Locate the cell with the specified text and output its [x, y] center coordinate. 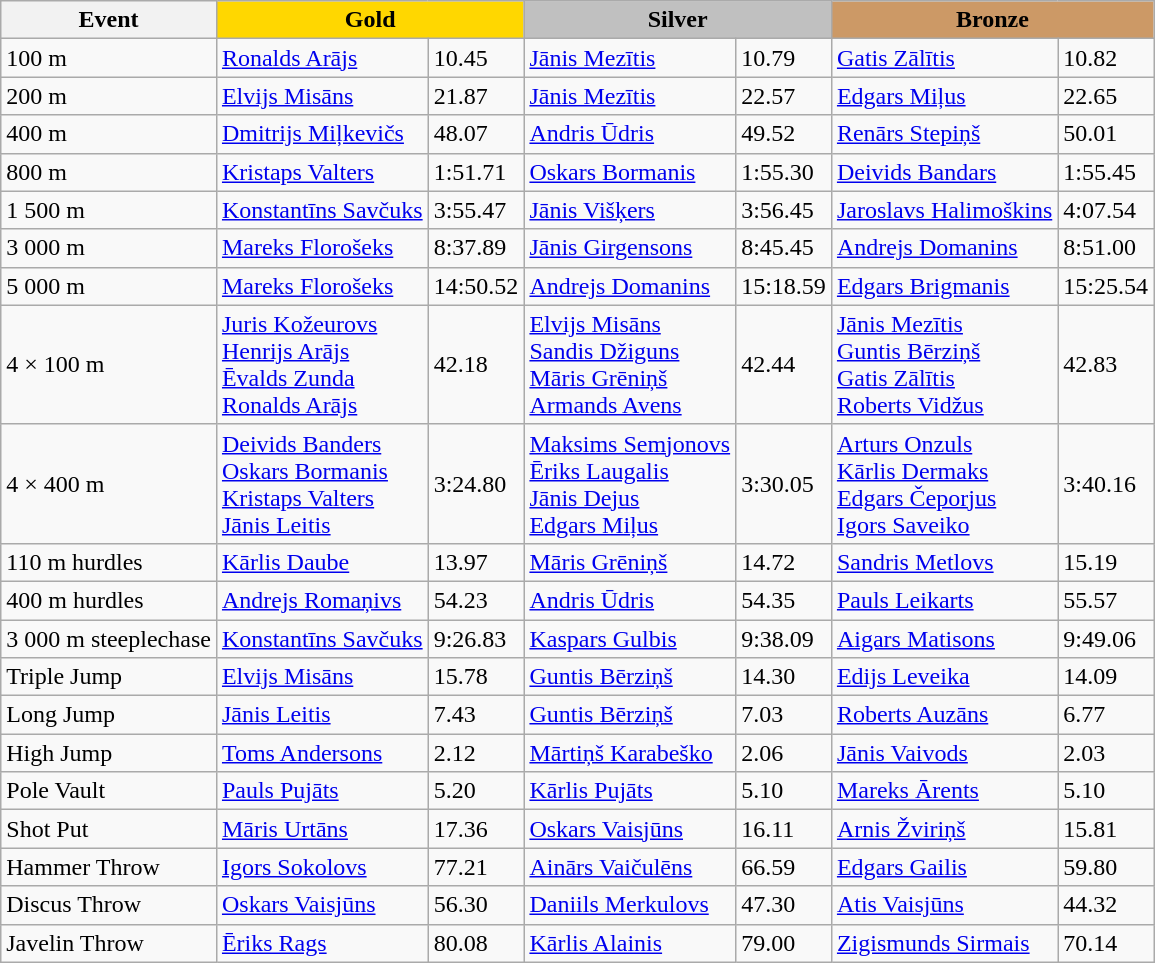
Dmitrijs Miļkevičs [322, 134]
17.36 [476, 829]
47.30 [784, 905]
5.20 [476, 791]
56.30 [476, 905]
Atis Vaisjūns [944, 905]
1 500 m [109, 210]
800 m [109, 172]
2.03 [1106, 753]
4 × 100 m [109, 364]
Silver [678, 20]
Jaroslavs Halimoškins [944, 210]
Edgars Miļus [944, 96]
8:51.00 [1106, 248]
Igors Sokolovs [322, 867]
3:40.16 [1106, 484]
3:24.80 [476, 484]
42.18 [476, 364]
Roberts Auzāns [944, 715]
Pauls Leikarts [944, 600]
55.57 [1106, 600]
Elvijs MisānsSandis DžigunsMāris GrēniņšArmands Avens [630, 364]
9:49.06 [1106, 639]
Andrejs Romaņivs [322, 600]
66.59 [784, 867]
Event [109, 20]
400 m hurdles [109, 600]
Ronalds Arājs [322, 58]
Māris Urtāns [322, 829]
22.65 [1106, 96]
Maksims SemjonovsĒriks LaugalisJānis DejusEdgars Miļus [630, 484]
9:38.09 [784, 639]
22.57 [784, 96]
Kristaps Valters [322, 172]
54.35 [784, 600]
50.01 [1106, 134]
110 m hurdles [109, 562]
Kārlis Daube [322, 562]
1:51.71 [476, 172]
14.09 [1106, 677]
10.79 [784, 58]
Deivids Bandars [944, 172]
70.14 [1106, 943]
100 m [109, 58]
Edgars Brigmanis [944, 286]
1:55.45 [1106, 172]
15:25.54 [1106, 286]
Hammer Throw [109, 867]
Jānis MezītisGuntis BērziņšGatis ZālītisRoberts Vidžus [944, 364]
13.97 [476, 562]
7.43 [476, 715]
8:45.45 [784, 248]
59.80 [1106, 867]
Daniils Merkulovs [630, 905]
Ainārs Vaičulēns [630, 867]
77.21 [476, 867]
Deivids BandersOskars BormanisKristaps ValtersJānis Leitis [322, 484]
Sandris Metlovs [944, 562]
15:18.59 [784, 286]
5 000 m [109, 286]
14.30 [784, 677]
4:07.54 [1106, 210]
21.87 [476, 96]
Arnis Žviriņš [944, 829]
High Jump [109, 753]
Kārlis Alainis [630, 943]
Pole Vault [109, 791]
80.08 [476, 943]
42.44 [784, 364]
42.83 [1106, 364]
3:56.45 [784, 210]
54.23 [476, 600]
Arturs OnzulsKārlis DermaksEdgars ČeporjusIgors Saveiko [944, 484]
7.03 [784, 715]
3:55.47 [476, 210]
Māris Grēniņš [630, 562]
3 000 m steeplechase [109, 639]
9:26.83 [476, 639]
Jānis Girgensons [630, 248]
15.81 [1106, 829]
Gold [370, 20]
14:50.52 [476, 286]
49.52 [784, 134]
Toms Andersons [322, 753]
Long Jump [109, 715]
Jānis Leitis [322, 715]
Gatis Zālītis [944, 58]
Mārtiņš Karabeško [630, 753]
400 m [109, 134]
Shot Put [109, 829]
200 m [109, 96]
Discus Throw [109, 905]
Triple Jump [109, 677]
16.11 [784, 829]
10.82 [1106, 58]
Kārlis Pujāts [630, 791]
Edijs Leveika [944, 677]
79.00 [784, 943]
Mareks Ārents [944, 791]
2.12 [476, 753]
Edgars Gailis [944, 867]
Javelin Throw [109, 943]
Jānis Vaivods [944, 753]
Pauls Pujāts [322, 791]
3 000 m [109, 248]
2.06 [784, 753]
6.77 [1106, 715]
Renārs Stepiņš [944, 134]
15.19 [1106, 562]
3:30.05 [784, 484]
1:55.30 [784, 172]
Juris KožeurovsHenrijs ArājsĒvalds ZundaRonalds Arājs [322, 364]
8:37.89 [476, 248]
10.45 [476, 58]
15.78 [476, 677]
48.07 [476, 134]
Kaspars Gulbis [630, 639]
Ēriks Rags [322, 943]
Jānis Višķers [630, 210]
Zigismunds Sirmais [944, 943]
Aigars Matisons [944, 639]
44.32 [1106, 905]
14.72 [784, 562]
Bronze [992, 20]
Oskars Bormanis [630, 172]
4 × 400 m [109, 484]
